Extract the [x, y] coordinate from the center of the cell holding the provided text.  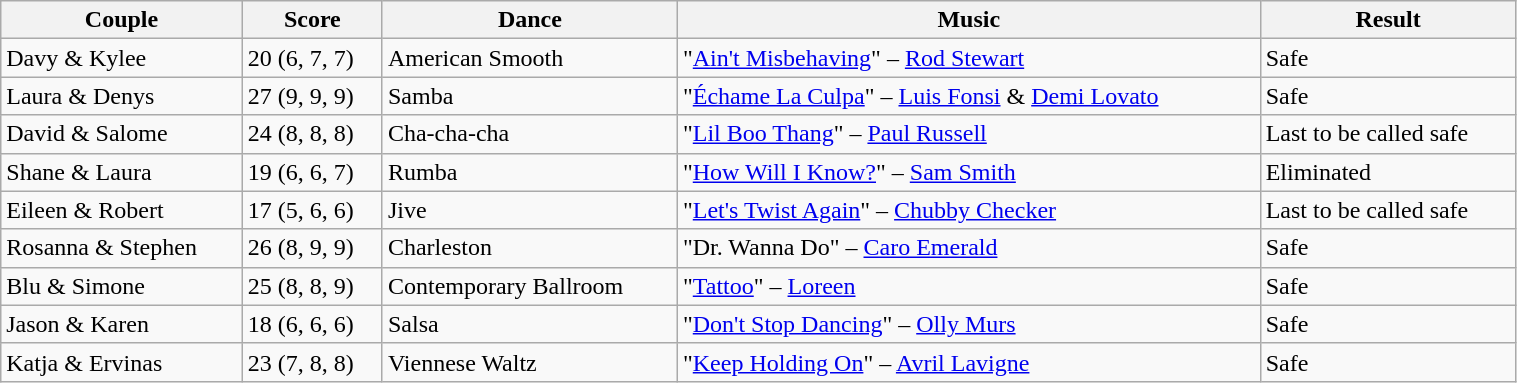
23 (7, 8, 8) [312, 362]
"How Will I Know?" – Sam Smith [968, 172]
"Dr. Wanna Do" – Caro Emerald [968, 248]
"Keep Holding On" – Avril Lavigne [968, 362]
Salsa [530, 324]
Eliminated [1388, 172]
Blu & Simone [122, 286]
Couple [122, 20]
Samba [530, 96]
Result [1388, 20]
Laura & Denys [122, 96]
Katja & Ervinas [122, 362]
"Let's Twist Again" – Chubby Checker [968, 210]
17 (5, 6, 6) [312, 210]
"Tattoo" – Loreen [968, 286]
Charleston [530, 248]
Dance [530, 20]
Jive [530, 210]
24 (8, 8, 8) [312, 134]
20 (6, 7, 7) [312, 58]
25 (8, 8, 9) [312, 286]
Music [968, 20]
Contemporary Ballroom [530, 286]
Shane & Laura [122, 172]
Davy & Kylee [122, 58]
27 (9, 9, 9) [312, 96]
"Ain't Misbehaving" – Rod Stewart [968, 58]
"Lil Boo Thang" – Paul Russell [968, 134]
Cha-cha-cha [530, 134]
26 (8, 9, 9) [312, 248]
19 (6, 6, 7) [312, 172]
Viennese Waltz [530, 362]
Rumba [530, 172]
Score [312, 20]
"Échame La Culpa" – Luis Fonsi & Demi Lovato [968, 96]
"Don't Stop Dancing" – Olly Murs [968, 324]
David & Salome [122, 134]
American Smooth [530, 58]
18 (6, 6, 6) [312, 324]
Eileen & Robert [122, 210]
Rosanna & Stephen [122, 248]
Jason & Karen [122, 324]
